Extract the [X, Y] coordinate from the center of the cell holding the provided text.  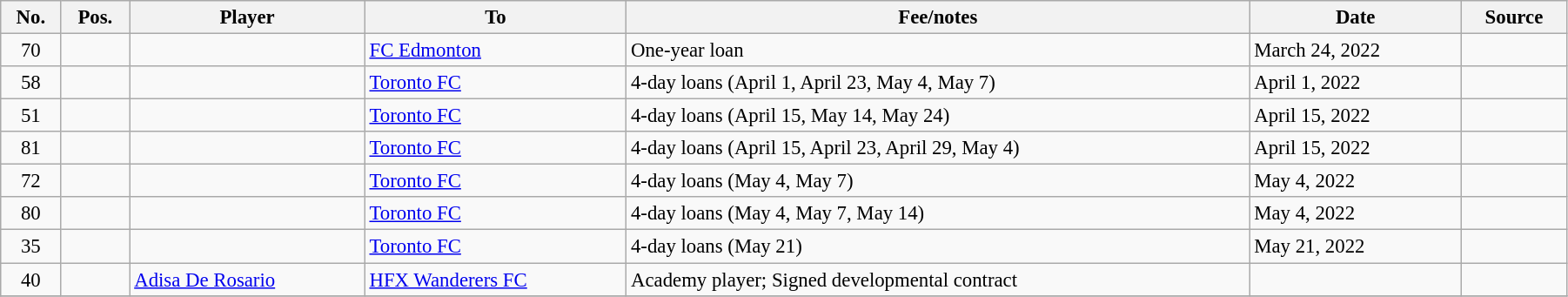
35 [31, 246]
May 21, 2022 [1356, 246]
51 [31, 116]
81 [31, 148]
Academy player; Signed developmental contract [938, 280]
80 [31, 213]
4-day loans (April 15, April 23, April 29, May 4) [938, 148]
One-year loan [938, 51]
4-day loans (May 21) [938, 246]
HFX Wanderers FC [495, 280]
40 [31, 280]
Fee/notes [938, 17]
4-day loans (May 4, May 7, May 14) [938, 213]
No. [31, 17]
4-day loans (April 15, May 14, May 24) [938, 116]
Source [1514, 17]
To [495, 17]
4-day loans (May 4, May 7) [938, 181]
April 1, 2022 [1356, 83]
Player [247, 17]
Pos. [96, 17]
4-day loans (April 1, April 23, May 4, May 7) [938, 83]
72 [31, 181]
70 [31, 51]
58 [31, 83]
Date [1356, 17]
March 24, 2022 [1356, 51]
FC Edmonton [495, 51]
Adisa De Rosario [247, 280]
